Detect which cell encompasses the target text, then output its (X, Y) center coordinate. 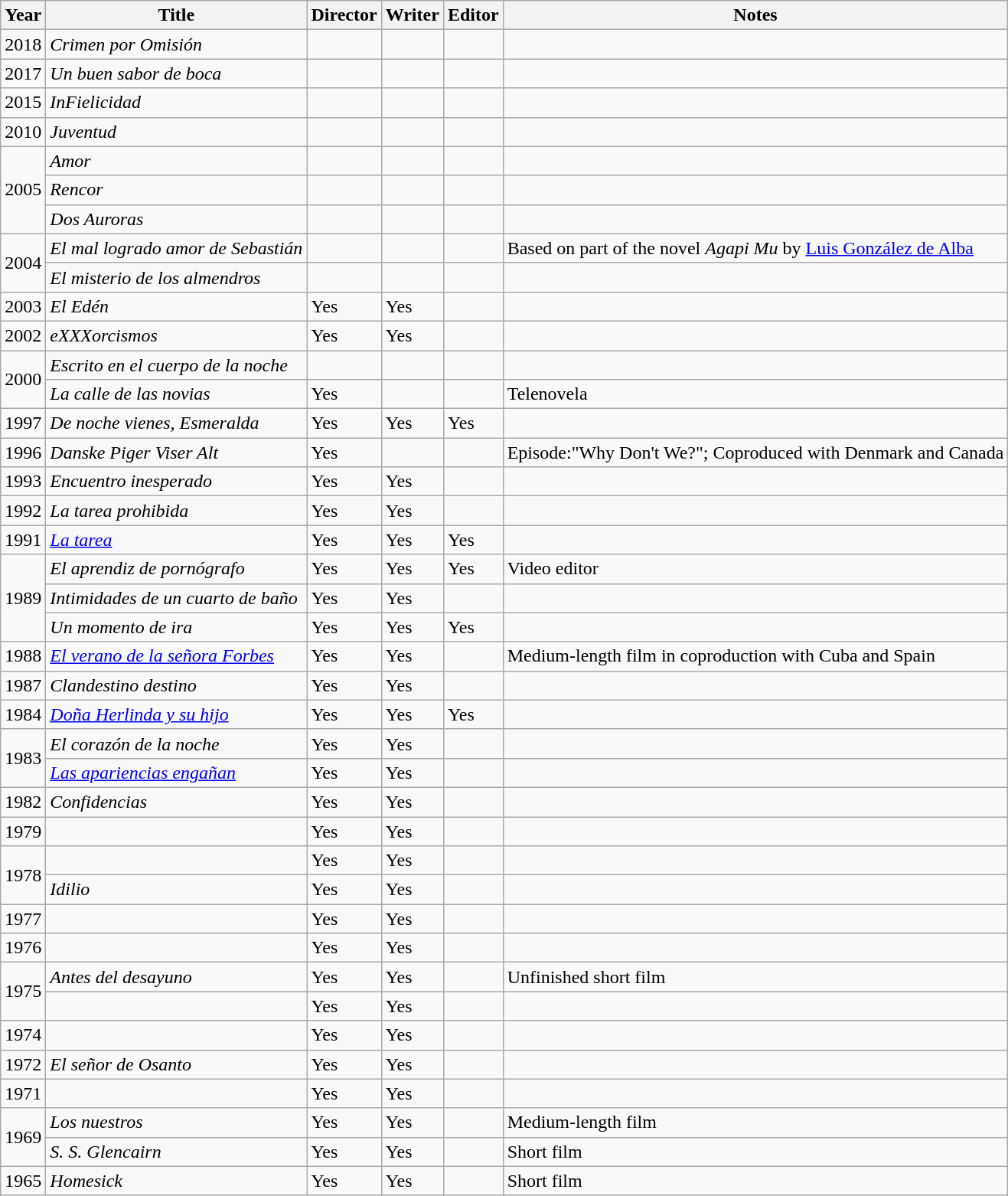
De noche vienes, Esmeralda (176, 423)
Encuentro inesperado (176, 482)
Danske Piger Viser Alt (176, 453)
1975 (23, 992)
Intimidades de un cuarto de baño (176, 598)
InFielicidad (176, 103)
El misterio de los almendros (176, 277)
Writer (412, 15)
2003 (23, 306)
2002 (23, 335)
1971 (23, 1093)
Escrito en el cuerpo de la noche (176, 365)
Editor (473, 15)
Notes (755, 15)
1993 (23, 482)
Unfinished short film (755, 977)
S. S. Glencairn (176, 1152)
2015 (23, 103)
1996 (23, 453)
El mal logrado amor de Sebastián (176, 248)
Video editor (755, 569)
Confidencias (176, 802)
Telenovela (755, 394)
El señor de Osanto (176, 1064)
1989 (23, 598)
1972 (23, 1064)
Las apariencias engañan (176, 773)
La tarea prohibida (176, 511)
Rencor (176, 190)
1974 (23, 1035)
1987 (23, 685)
1997 (23, 423)
El Edén (176, 306)
Doña Herlinda y su hijo (176, 714)
Based on part of the novel Agapi Mu by Luis González de Alba (755, 248)
1969 (23, 1137)
Director (344, 15)
1992 (23, 511)
Year (23, 15)
Amor (176, 161)
1988 (23, 656)
2017 (23, 74)
Homesick (176, 1181)
1978 (23, 875)
Title (176, 15)
2010 (23, 132)
Clandestino destino (176, 685)
Episode:"Why Don't We?"; Coproduced with Denmark and Canada (755, 453)
La tarea (176, 540)
Dos Auroras (176, 219)
Los nuestros (176, 1122)
1977 (23, 919)
2000 (23, 380)
Medium-length film in coproduction with Cuba and Spain (755, 656)
1991 (23, 540)
1983 (23, 758)
1982 (23, 802)
El aprendiz de pornógrafo (176, 569)
Crimen por Omisión (176, 44)
Medium-length film (755, 1122)
eXXXorcismos (176, 335)
1976 (23, 948)
El corazón de la noche (176, 743)
La calle de las novias (176, 394)
1965 (23, 1181)
1979 (23, 831)
Idilio (176, 890)
Un momento de ira (176, 627)
Un buen sabor de boca (176, 74)
1984 (23, 714)
2005 (23, 190)
El verano de la señora Forbes (176, 656)
2004 (23, 263)
2018 (23, 44)
Antes del desayuno (176, 977)
Juventud (176, 132)
